Locate the cell with the specified text and output its [x, y] center coordinate. 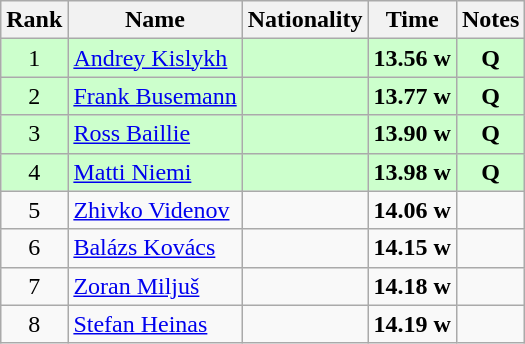
2 [34, 96]
3 [34, 134]
Nationality [305, 20]
Notes [490, 20]
7 [34, 286]
1 [34, 58]
Zhivko Videnov [155, 210]
14.18 w [412, 286]
14.06 w [412, 210]
13.98 w [412, 172]
Stefan Heinas [155, 324]
Rank [34, 20]
Matti Niemi [155, 172]
Balázs Kovács [155, 248]
5 [34, 210]
Zoran Miljuš [155, 286]
14.15 w [412, 248]
13.77 w [412, 96]
6 [34, 248]
Andrey Kislykh [155, 58]
Name [155, 20]
13.56 w [412, 58]
Ross Baillie [155, 134]
13.90 w [412, 134]
Frank Busemann [155, 96]
14.19 w [412, 324]
8 [34, 324]
Time [412, 20]
4 [34, 172]
